Pinpoint the cell where the given text exists, returning its [X, Y] midpoint coordinate. 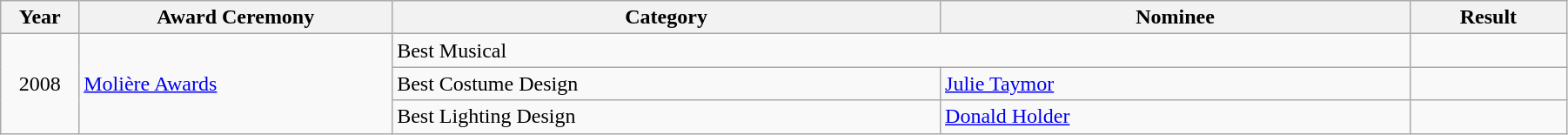
Best Lighting Design [667, 117]
Donald Holder [1176, 117]
Result [1488, 17]
Award Ceremony [236, 17]
2008 [40, 84]
Nominee [1176, 17]
Year [40, 17]
Molière Awards [236, 84]
Julie Taymor [1176, 84]
Best Musical [901, 51]
Best Costume Design [667, 84]
Category [667, 17]
